From the cell containing the given text, extract its center point as (x, y) coordinate. 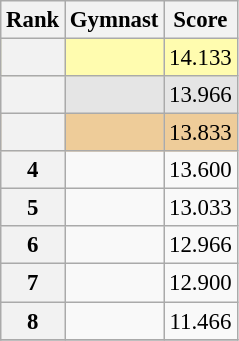
12.900 (200, 283)
5 (33, 208)
11.466 (200, 321)
Score (200, 20)
Gymnast (114, 20)
7 (33, 283)
4 (33, 170)
13.966 (200, 95)
6 (33, 245)
14.133 (200, 58)
Rank (33, 20)
8 (33, 321)
13.600 (200, 170)
12.966 (200, 245)
13.833 (200, 133)
13.033 (200, 208)
